Scan for the cell matching the given text and deliver its (x, y) coordinate at center. 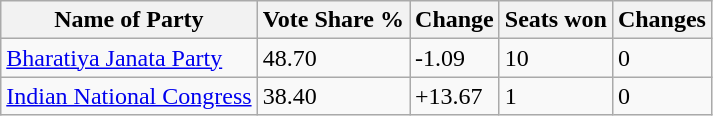
Change (455, 20)
48.70 (333, 58)
Seats won (556, 20)
10 (556, 58)
+13.67 (455, 96)
-1.09 (455, 58)
1 (556, 96)
Name of Party (129, 20)
Bharatiya Janata Party (129, 58)
Changes (662, 20)
Vote Share % (333, 20)
Indian National Congress (129, 96)
38.40 (333, 96)
